Output the [x, y] coordinate of the center of the cell containing the given text.  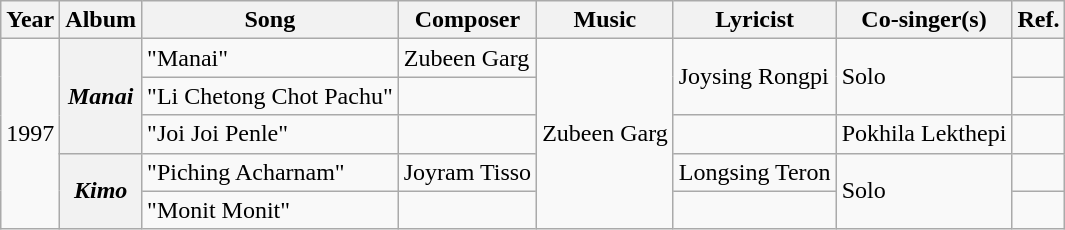
"Monit Monit" [270, 210]
Joyram Tisso [467, 172]
Year [30, 20]
"Manai" [270, 58]
"Piching Acharnam" [270, 172]
Music [606, 20]
Kimo [101, 191]
Joysing Rongpi [754, 77]
Lyricist [754, 20]
Longsing Teron [754, 172]
Song [270, 20]
"Li Chetong Chot Pachu" [270, 96]
Manai [101, 96]
Co-singer(s) [924, 20]
Ref. [1038, 20]
1997 [30, 134]
Album [101, 20]
Composer [467, 20]
Pokhila Lekthepi [924, 134]
"Joi Joi Penle" [270, 134]
